Determine the (X, Y) coordinate at the center of the cell enclosing the given text.  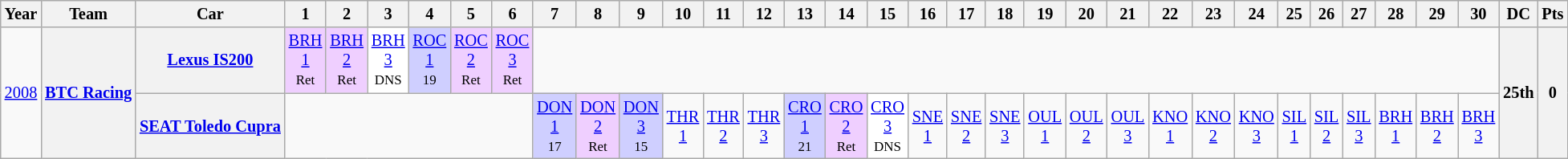
BTC Racing (88, 93)
KNO2 (1213, 126)
22 (1170, 14)
DC (1518, 14)
DON2Ret (598, 126)
2 (347, 14)
Lexus IS200 (210, 60)
30 (1479, 14)
KNO3 (1257, 126)
2008 (21, 93)
CRO2Ret (847, 126)
5 (471, 14)
CRO121 (805, 126)
BRH3 (1479, 126)
SNE2 (966, 126)
27 (1359, 14)
ROC2Ret (471, 60)
14 (847, 14)
10 (683, 14)
12 (764, 14)
Year (21, 14)
8 (598, 14)
18 (1005, 14)
BRH2 (1437, 126)
0 (1552, 93)
BRH3DNS (388, 60)
23 (1213, 14)
BRH1 (1395, 126)
OUL3 (1128, 126)
21 (1128, 14)
4 (430, 14)
BRH2Ret (347, 60)
26 (1326, 14)
16 (928, 14)
SNE1 (928, 126)
SNE3 (1005, 126)
3 (388, 14)
SIL1 (1294, 126)
17 (966, 14)
SIL2 (1326, 126)
1 (306, 14)
25th (1518, 93)
Car (210, 14)
DON117 (554, 126)
6 (513, 14)
15 (888, 14)
7 (554, 14)
13 (805, 14)
20 (1087, 14)
OUL1 (1045, 126)
THR1 (683, 126)
ROC119 (430, 60)
9 (641, 14)
24 (1257, 14)
OUL2 (1087, 126)
19 (1045, 14)
Pts (1552, 14)
25 (1294, 14)
THR2 (723, 126)
CRO3DNS (888, 126)
DON315 (641, 126)
Team (88, 14)
11 (723, 14)
BRH1Ret (306, 60)
THR3 (764, 126)
28 (1395, 14)
ROC3Ret (513, 60)
29 (1437, 14)
KNO1 (1170, 126)
SEAT Toledo Cupra (210, 126)
SIL3 (1359, 126)
